Scan for the cell matching the given text and deliver its (x, y) coordinate at center. 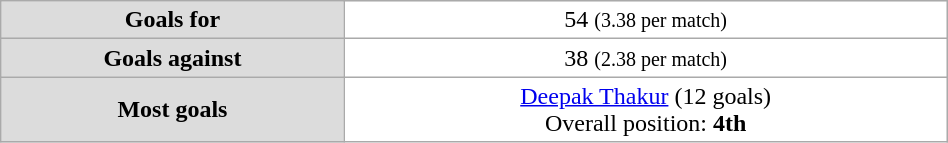
Goals for (172, 20)
54 (3.38 per match) (646, 20)
Deepak Thakur (12 goals) Overall position: 4th (646, 110)
Goals against (172, 58)
Most goals (172, 110)
38 (2.38 per match) (646, 58)
